Return (x, y) of the center of cell containing provided text 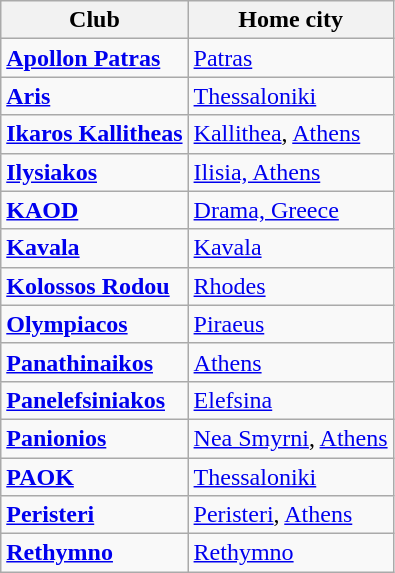
Ikaros Kallitheas (94, 134)
Club (94, 20)
KAOD (94, 210)
PAOK (94, 477)
Rhodes (290, 286)
Olympiacos (94, 324)
Panelefsiniakos (94, 400)
Kolossos Rodou (94, 286)
Apollon Patras (94, 58)
Panionios (94, 438)
Piraeus (290, 324)
Drama, Greece (290, 210)
Ilysiakos (94, 172)
Peristeri (94, 515)
Elefsina (290, 400)
Home city (290, 20)
Kallithea, Athens (290, 134)
Panathinaikos (94, 362)
Nea Smyrni, Athens (290, 438)
Peristeri, Athens (290, 515)
Patras (290, 58)
Athens (290, 362)
Ilisia, Athens (290, 172)
Aris (94, 96)
